Find where the given text appears and provide that cell's center as [x, y] coordinate. 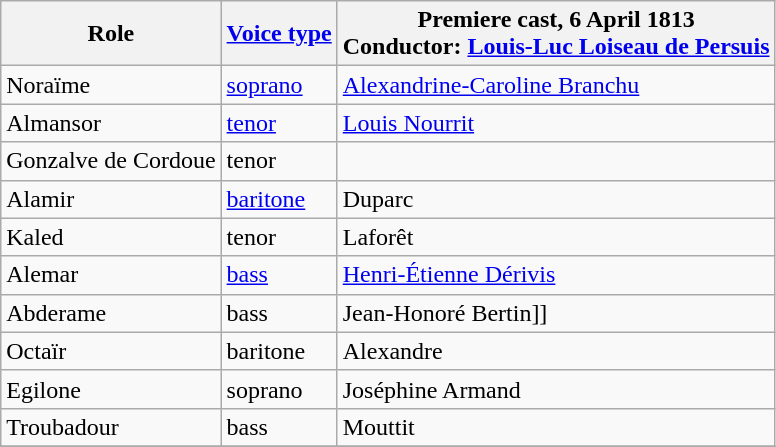
Alemar [111, 275]
Almansor [111, 123]
Duparc [556, 199]
Egilone [111, 389]
Henri-Étienne Dérivis [556, 275]
Octaïr [111, 351]
Joséphine Armand [556, 389]
Alamir [111, 199]
Troubadour [111, 427]
Role [111, 34]
Abderame [111, 313]
Premiere cast, 6 April 1813Conductor: Louis-Luc Loiseau de Persuis [556, 34]
Alexandre [556, 351]
Voice type [279, 34]
Kaled [111, 237]
Jean-Honoré Bertin]] [556, 313]
Mouttit [556, 427]
Alexandrine-Caroline Branchu [556, 85]
Noraïme [111, 85]
Laforêt [556, 237]
Louis Nourrit [556, 123]
Gonzalve de Cordoue [111, 161]
